Provide the [X, Y] coordinate of the cell's center where the given text is located.  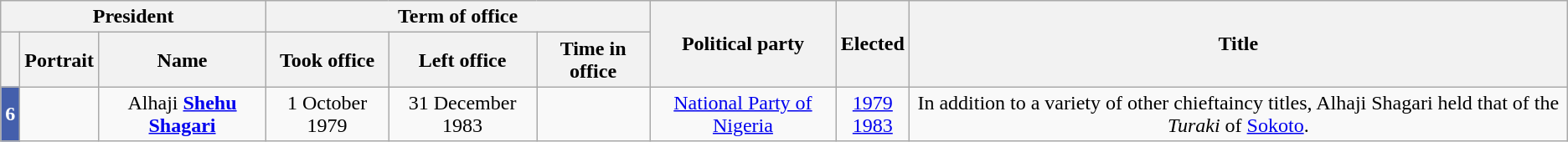
Name [182, 60]
Time in office [593, 60]
Took office [328, 60]
6 [10, 114]
National Party of Nigeria [744, 114]
Title [1238, 43]
31 December 1983 [462, 114]
Term of office [458, 17]
Alhaji Shehu Shagari [182, 114]
19791983 [873, 114]
Political party [744, 43]
In addition to a variety of other chieftaincy titles, Alhaji Shagari held that of the Turaki of Sokoto. [1238, 114]
1 October 1979 [328, 114]
Elected [873, 43]
Left office [462, 60]
Portrait [59, 60]
President [134, 17]
